Provide the [x, y] coordinate of the cell's center where the given text is located.  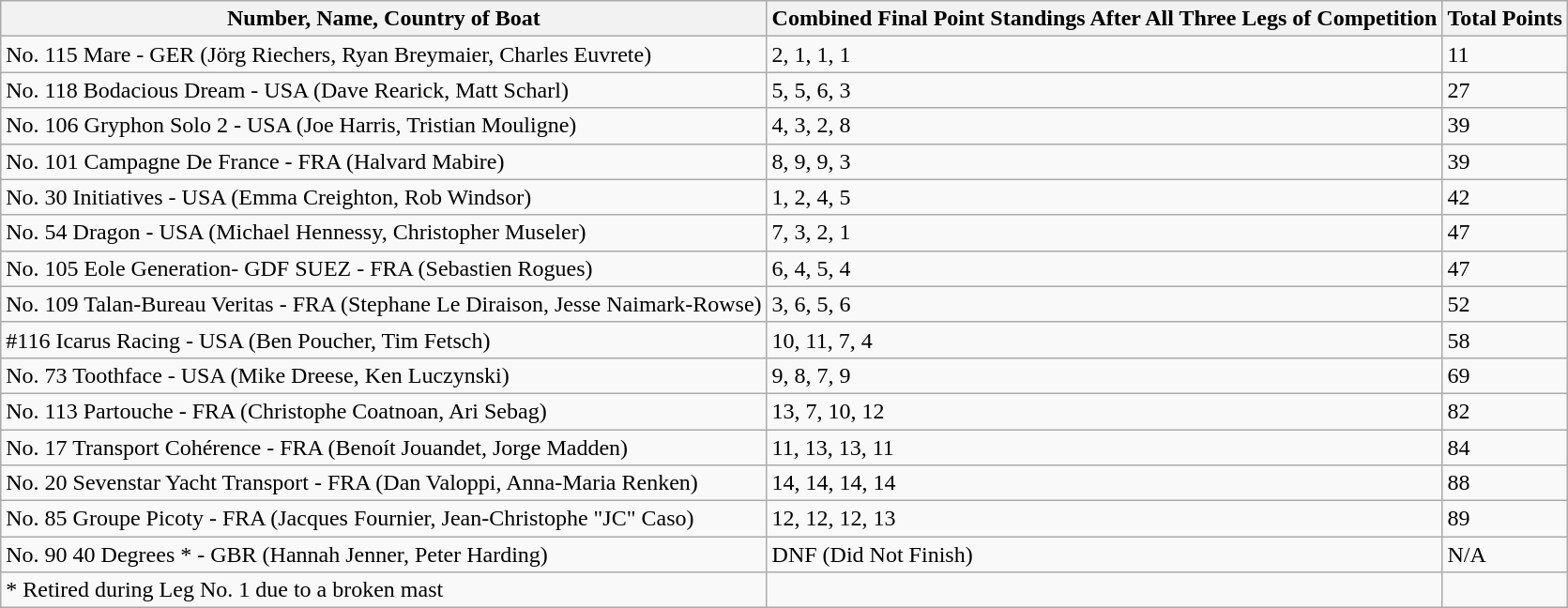
N/A [1505, 555]
No. 17 Transport Cohérence - FRA (Benoít Jouandet, Jorge Madden) [384, 448]
#116 Icarus Racing - USA (Ben Poucher, Tim Fetsch) [384, 340]
Total Points [1505, 19]
1, 2, 4, 5 [1104, 197]
No. 118 Bodacious Dream - USA (Dave Rearick, Matt Scharl) [384, 90]
84 [1505, 448]
7, 3, 2, 1 [1104, 233]
No. 105 Eole Generation- GDF SUEZ - FRA (Sebastien Rogues) [384, 268]
69 [1505, 375]
13, 7, 10, 12 [1104, 411]
No. 109 Talan-Bureau Veritas - FRA (Stephane Le Diraison, Jesse Naimark-Rowse) [384, 304]
No. 90 40 Degrees * - GBR (Hannah Jenner, Peter Harding) [384, 555]
11, 13, 13, 11 [1104, 448]
Combined Final Point Standings After All Three Legs of Competition [1104, 19]
10, 11, 7, 4 [1104, 340]
52 [1505, 304]
82 [1505, 411]
6, 4, 5, 4 [1104, 268]
No. 54 Dragon - USA (Michael Hennessy, Christopher Museler) [384, 233]
No. 101 Campagne De France - FRA (Halvard Mabire) [384, 161]
3, 6, 5, 6 [1104, 304]
No. 20 Sevenstar Yacht Transport - FRA (Dan Valoppi, Anna-Maria Renken) [384, 483]
2, 1, 1, 1 [1104, 54]
42 [1505, 197]
* Retired during Leg No. 1 due to a broken mast [384, 590]
4, 3, 2, 8 [1104, 126]
88 [1505, 483]
9, 8, 7, 9 [1104, 375]
DNF (Did Not Finish) [1104, 555]
12, 12, 12, 13 [1104, 519]
No. 113 Partouche - FRA (Christophe Coatnoan, Ari Sebag) [384, 411]
Number, Name, Country of Boat [384, 19]
14, 14, 14, 14 [1104, 483]
No. 106 Gryphon Solo 2 - USA (Joe Harris, Tristian Mouligne) [384, 126]
58 [1505, 340]
No. 73 Toothface - USA (Mike Dreese, Ken Luczynski) [384, 375]
11 [1505, 54]
No. 115 Mare - GER (Jörg Riechers, Ryan Breymaier, Charles Euvrete) [384, 54]
No. 30 Initiatives - USA (Emma Creighton, Rob Windsor) [384, 197]
8, 9, 9, 3 [1104, 161]
5, 5, 6, 3 [1104, 90]
No. 85 Groupe Picoty - FRA (Jacques Fournier, Jean-Christophe "JC" Caso) [384, 519]
89 [1505, 519]
27 [1505, 90]
